Capture the cell that displays the provided text and extract its (X, Y) central coordinate. 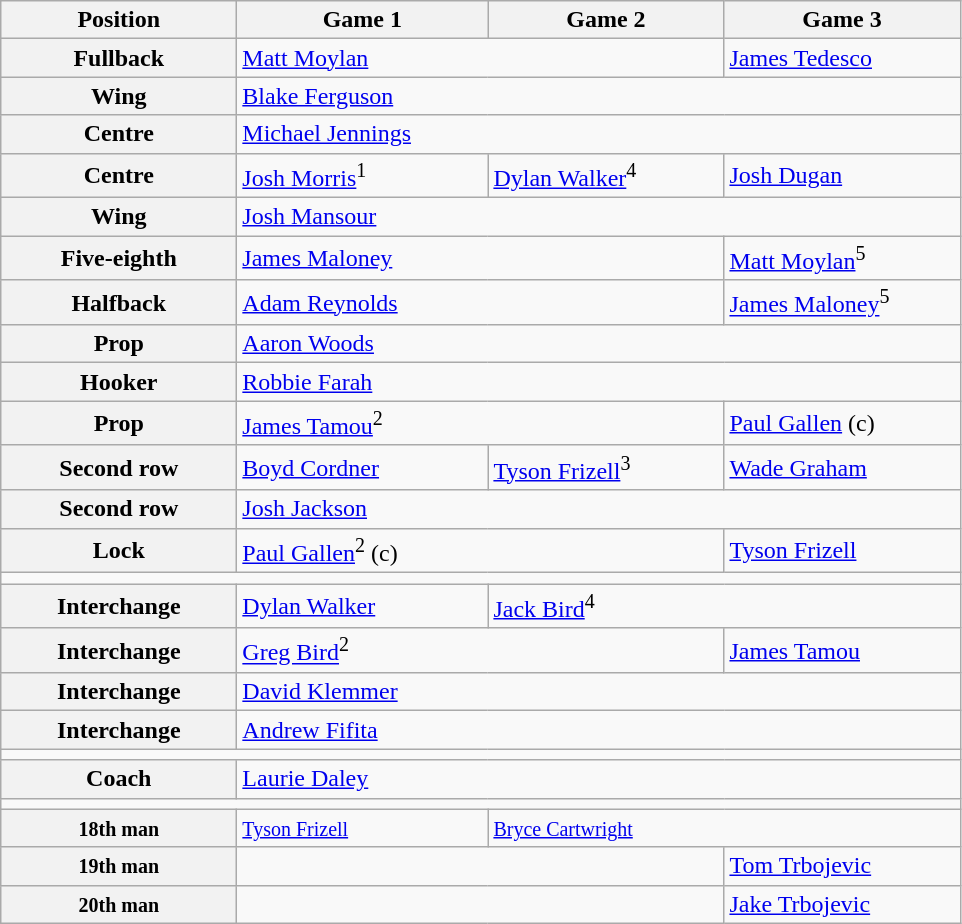
Tyson Frizell3 (606, 468)
20th man (119, 904)
Boyd Cordner (362, 468)
Blake Ferguson (598, 96)
Robbie Farah (598, 382)
Game 3 (842, 20)
Josh Mansour (598, 217)
James Tedesco (842, 58)
18th man (119, 828)
Greg Bird2 (480, 650)
Dylan Walker4 (606, 176)
Fullback (119, 58)
Michael Jennings (598, 134)
Wade Graham (842, 468)
Game 2 (606, 20)
Halfback (119, 302)
19th man (119, 866)
Tom Trbojevic (842, 866)
Hooker (119, 382)
James Maloney (480, 258)
Josh Dugan (842, 176)
Position (119, 20)
Paul Gallen2 (c) (480, 550)
Lock (119, 550)
Matt Moylan (480, 58)
Coach (119, 779)
Paul Gallen (c) (842, 424)
Laurie Daley (598, 779)
James Maloney5 (842, 302)
James Tamou2 (480, 424)
Josh Jackson (598, 509)
Matt Moylan5 (842, 258)
Aaron Woods (598, 344)
Josh Morris1 (362, 176)
Jake Trbojevic (842, 904)
David Klemmer (598, 692)
James Tamou (842, 650)
Bryce Cartwright (724, 828)
Jack Bird4 (724, 606)
Adam Reynolds (480, 302)
Five-eighth (119, 258)
Andrew Fifita (598, 730)
Dylan Walker (362, 606)
Game 1 (362, 20)
